Identify which cell holds the provided text, then report its [x, y] central coordinate. 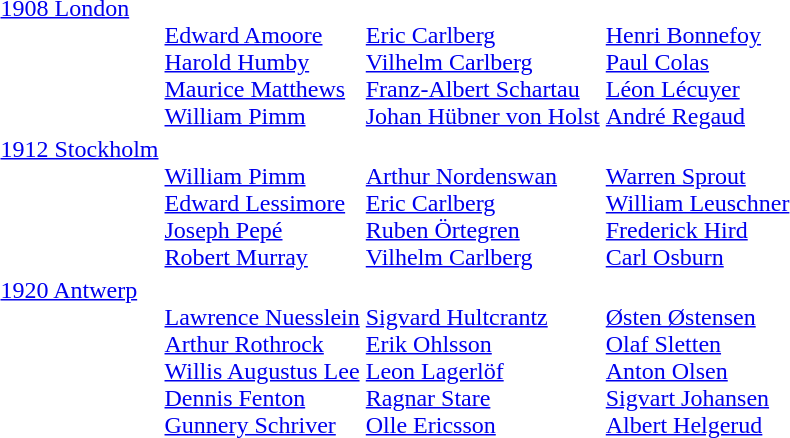
Arthur NordenswanEric CarlbergRuben ÖrtegrenVilhelm Carlberg [482, 203]
William PimmEdward LessimoreJoseph PepéRobert Murray [262, 203]
